Search for the cell housing the specified text and yield its (X, Y) center coordinate. 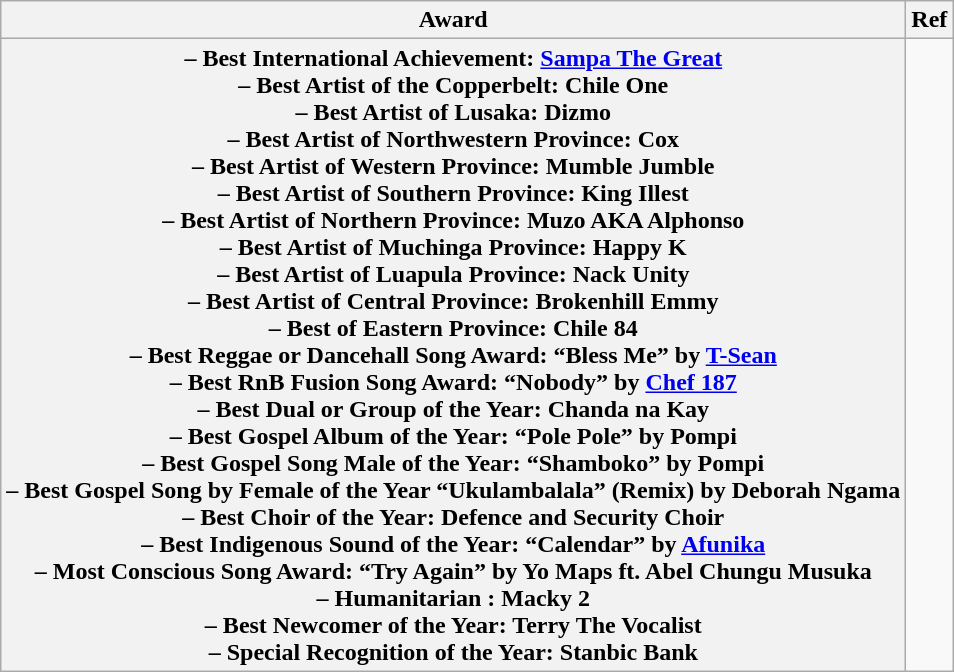
Award (454, 20)
Ref (930, 20)
